Find where the given text appears and provide that cell's center as (X, Y) coordinate. 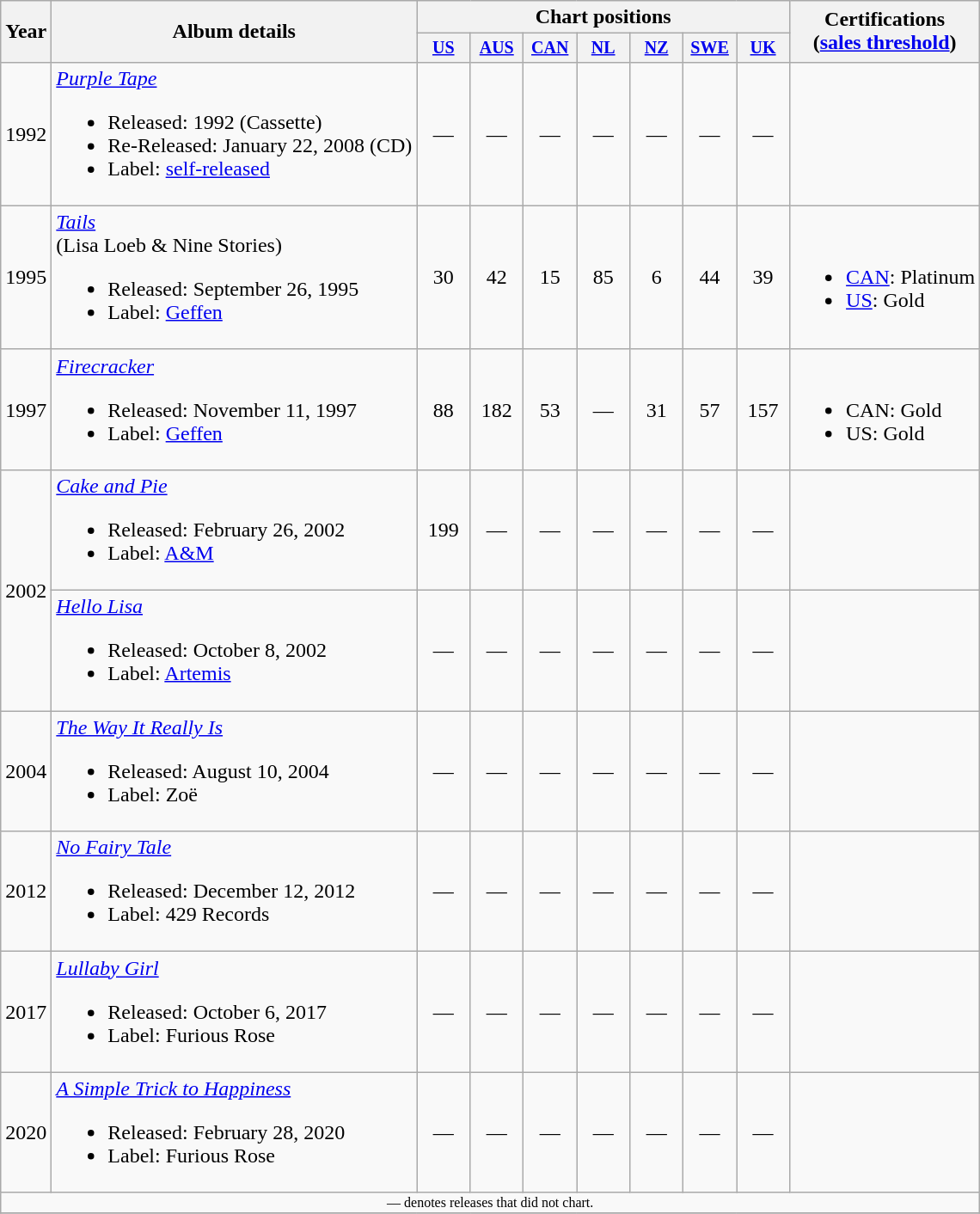
30 (444, 277)
US (444, 48)
85 (603, 277)
CAN: GoldUS: Gold (885, 409)
Year (26, 32)
1995 (26, 277)
SWE (710, 48)
NZ (657, 48)
2004 (26, 771)
53 (550, 409)
— denotes releases that did not chart. (490, 1203)
31 (657, 409)
Certifications(sales threshold) (885, 32)
The Way It Really IsReleased: August 10, 2004Label: Zoë (234, 771)
1992 (26, 134)
Purple TapeReleased: 1992 (Cassette)Re-Released: January 22, 2008 (CD)Label: self-released (234, 134)
88 (444, 409)
Lullaby GirlReleased: October 6, 2017Label: Furious Rose (234, 1012)
15 (550, 277)
AUS (497, 48)
2012 (26, 892)
Album details (234, 32)
A Simple Trick to HappinessReleased: February 28, 2020Label: Furious Rose (234, 1132)
Chart positions (603, 17)
2020 (26, 1132)
No Fairy TaleReleased: December 12, 2012Label: 429 Records (234, 892)
CAN: PlatinumUS: Gold (885, 277)
6 (657, 277)
CAN (550, 48)
1997 (26, 409)
FirecrackerReleased: November 11, 1997Label: Geffen (234, 409)
UK (763, 48)
Hello LisaReleased: October 8, 2002Label: Artemis (234, 651)
2002 (26, 590)
157 (763, 409)
NL (603, 48)
42 (497, 277)
199 (444, 530)
39 (763, 277)
Cake and PieReleased: February 26, 2002Label: A&M (234, 530)
57 (710, 409)
2017 (26, 1012)
Tails (Lisa Loeb & Nine Stories)Released: September 26, 1995Label: Geffen (234, 277)
182 (497, 409)
44 (710, 277)
